Provide the (x, y) coordinate of the cell's center where the given text is located.  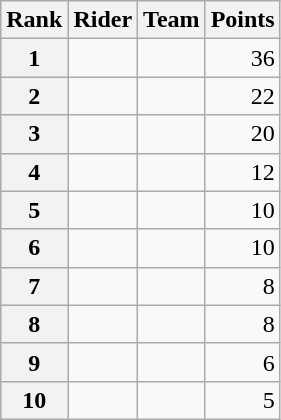
36 (242, 58)
7 (34, 286)
3 (34, 134)
20 (242, 134)
1 (34, 58)
12 (242, 172)
9 (34, 362)
Points (242, 20)
Rank (34, 20)
22 (242, 96)
Rider (103, 20)
2 (34, 96)
4 (34, 172)
Team (172, 20)
